Output the [x, y] coordinate of the center of the cell containing the given text.  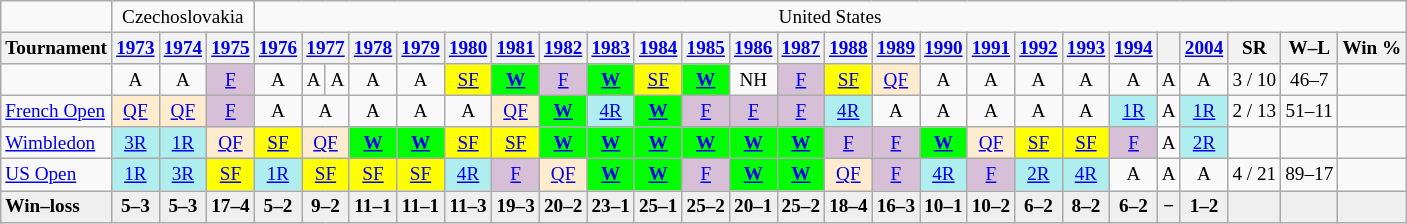
51–11 [1310, 111]
89–17 [1310, 175]
1994 [1134, 48]
16–3 [896, 206]
20–2 [563, 206]
1985 [706, 48]
1983 [611, 48]
9–2 [326, 206]
W–L [1310, 48]
25–1 [658, 206]
1992 [1039, 48]
1987 [801, 48]
1973 [136, 48]
2004 [1204, 48]
Win % [1372, 48]
1978 [373, 48]
1991 [991, 48]
11–3 [468, 206]
5–2 [278, 206]
1989 [896, 48]
1975 [231, 48]
1979 [421, 48]
US Open [56, 175]
18–4 [849, 206]
10–1 [944, 206]
19–3 [516, 206]
1984 [658, 48]
2 / 13 [1254, 111]
1976 [278, 48]
1974 [183, 48]
1980 [468, 48]
1993 [1086, 48]
1988 [849, 48]
3 / 10 [1254, 80]
1981 [516, 48]
10–2 [991, 206]
Win–loss [56, 206]
− [1168, 206]
4 / 21 [1254, 175]
Wimbledon [56, 143]
Tournament [56, 48]
17–4 [231, 206]
French Open [56, 111]
United States [830, 17]
1990 [944, 48]
1986 [753, 48]
20–1 [753, 206]
1982 [563, 48]
SR [1254, 48]
Czechoslovakia [184, 17]
46–7 [1310, 80]
1977 [326, 48]
1–2 [1204, 206]
23–1 [611, 206]
8–2 [1086, 206]
NH [753, 80]
